Extract the (x, y) coordinate from the center of the cell holding the provided text.  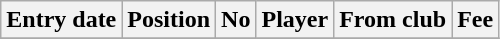
Fee (476, 20)
Player (295, 20)
No (236, 20)
Entry date (62, 20)
Position (169, 20)
From club (393, 20)
